Provide the (x, y) coordinate of the cell's center where the given text is located.  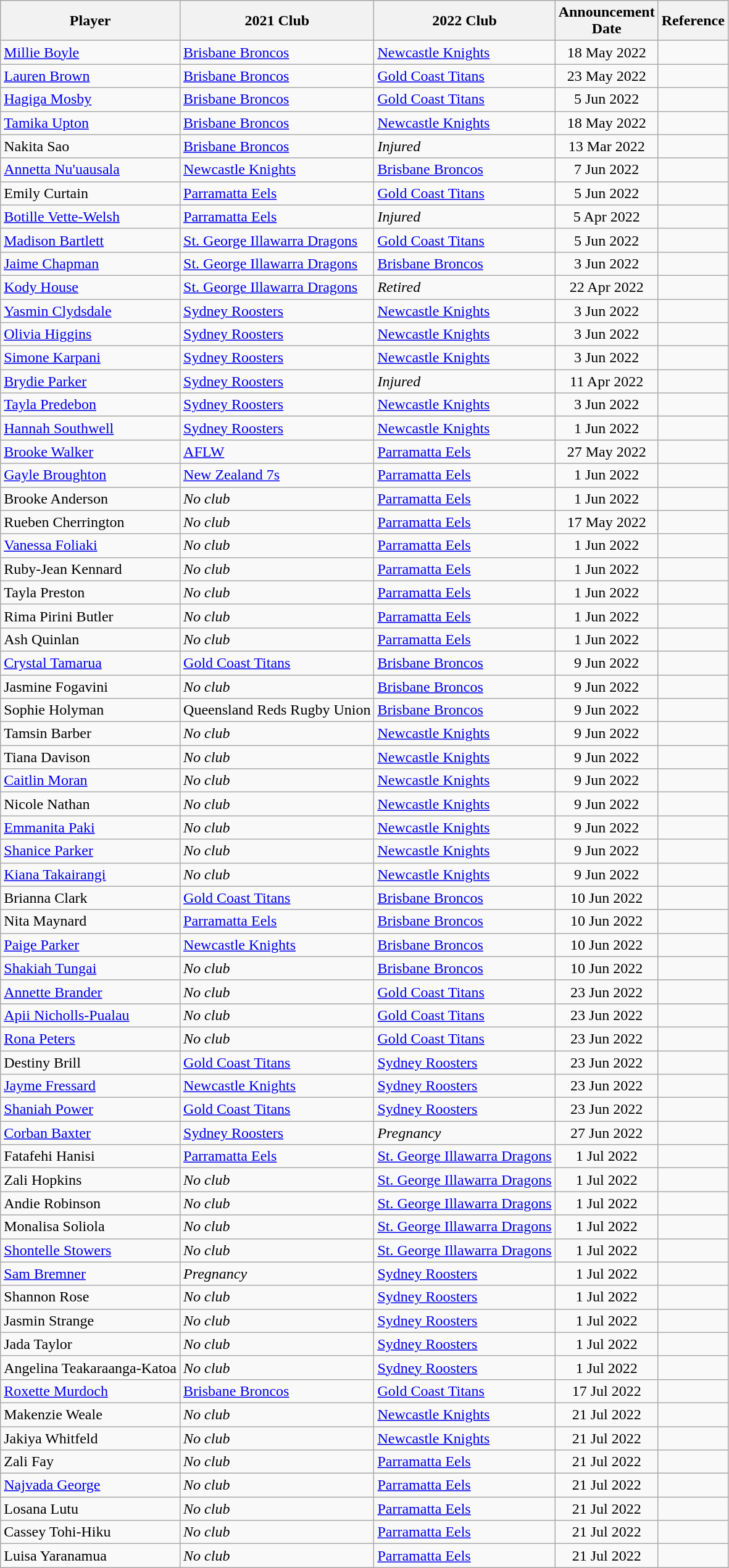
Nita Maynard (90, 921)
Rima Pirini Butler (90, 616)
Apii Nicholls-Pualau (90, 1015)
Madison Bartlett (90, 240)
17 Jul 2022 (606, 1391)
Makenzie Weale (90, 1414)
Roxette Murdoch (90, 1391)
Ruby-Jean Kennard (90, 569)
Gayle Broughton (90, 475)
Shaniah Power (90, 1110)
Brooke Anderson (90, 499)
Tamika Upton (90, 123)
Shontelle Stowers (90, 1250)
Monalisa Soliola (90, 1227)
Sophie Holyman (90, 710)
Jada Taylor (90, 1344)
Tayla Predebon (90, 405)
7 Jun 2022 (606, 170)
23 May 2022 (606, 76)
Emily Curtain (90, 193)
New Zealand 7s (277, 475)
Zali Fay (90, 1462)
Brooke Walker (90, 452)
Emmanita Paki (90, 828)
Shakiah Tungai (90, 968)
Sam Bremner (90, 1274)
Player (90, 21)
Tayla Preston (90, 592)
Queensland Reds Rugby Union (277, 710)
Fatafehi Hanisi (90, 1156)
Zali Hopkins (90, 1180)
27 May 2022 (606, 452)
Angelina Teakaraanga-Katoa (90, 1367)
AFLW (277, 452)
Shannon Rose (90, 1297)
Jakiya Whitfeld (90, 1438)
5 Apr 2022 (606, 217)
Rona Peters (90, 1039)
Jaime Chapman (90, 263)
Cassey Tohi-Hiku (90, 1532)
11 Apr 2022 (606, 381)
AnnouncementDate (606, 21)
Luisa Yaranamua (90, 1556)
2021 Club (277, 21)
Tiana Davison (90, 757)
2022 Club (464, 21)
Kody House (90, 287)
Caitlin Moran (90, 781)
Hannah Southwell (90, 428)
Tamsin Barber (90, 734)
Corban Baxter (90, 1133)
Annetta Nu'uausala (90, 170)
Lauren Brown (90, 76)
22 Apr 2022 (606, 287)
Brianna Clark (90, 898)
Vanessa Foliaki (90, 545)
Paige Parker (90, 945)
27 Jun 2022 (606, 1133)
Kiana Takairangi (90, 874)
Crystal Tamarua (90, 663)
Andie Robinson (90, 1203)
Nicole Nathan (90, 804)
Simone Karpani (90, 358)
Rueben Cherrington (90, 522)
Yasmin Clydsdale (90, 310)
Losana Lutu (90, 1509)
Hagiga Mosby (90, 99)
17 May 2022 (606, 522)
Botille Vette-Welsh (90, 217)
Retired (464, 287)
Najvada George (90, 1485)
Nakita Sao (90, 146)
Jasmin Strange (90, 1321)
Shanice Parker (90, 851)
13 Mar 2022 (606, 146)
Jayme Fressard (90, 1086)
Reference (693, 21)
Millie Boyle (90, 52)
Ash Quinlan (90, 639)
Jasmine Fogavini (90, 687)
Brydie Parker (90, 381)
Annette Brander (90, 992)
Destiny Brill (90, 1062)
Olivia Higgins (90, 334)
